Provide the [X, Y] coordinate of the cell's center where the given text is located.  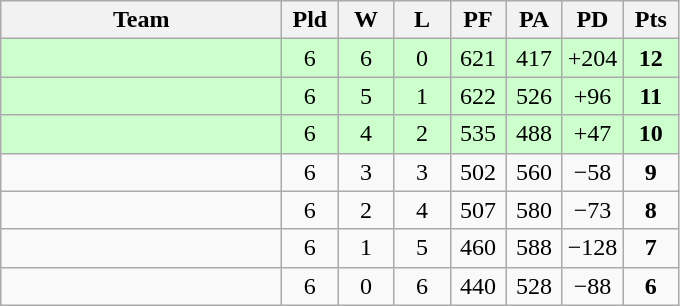
580 [534, 210]
507 [478, 210]
560 [534, 172]
440 [478, 286]
535 [478, 134]
PA [534, 20]
−73 [592, 210]
L [422, 20]
588 [534, 248]
−128 [592, 248]
7 [651, 248]
+47 [592, 134]
Pld [310, 20]
Pts [651, 20]
−58 [592, 172]
−88 [592, 286]
528 [534, 286]
+96 [592, 96]
417 [534, 58]
460 [478, 248]
PD [592, 20]
+204 [592, 58]
621 [478, 58]
526 [534, 96]
11 [651, 96]
9 [651, 172]
12 [651, 58]
10 [651, 134]
Team [142, 20]
488 [534, 134]
PF [478, 20]
502 [478, 172]
622 [478, 96]
8 [651, 210]
W [366, 20]
